Return (x, y) of the center of cell containing provided text 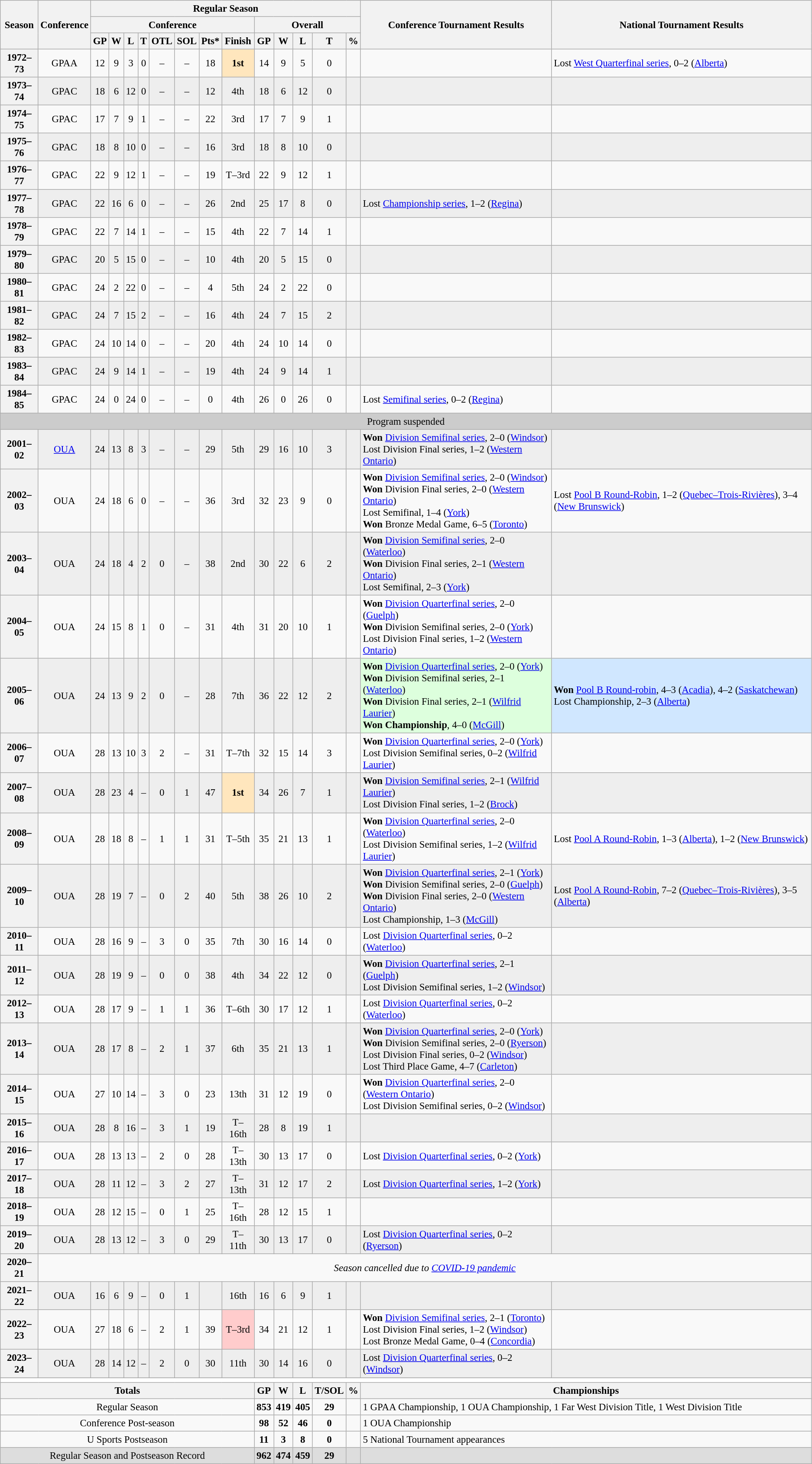
Won Division Semifinal series, 2–0 (Windsor)Lost Division Final series, 1–2 (Western Ontario) (456, 449)
1983–84 (19, 371)
2007–08 (19, 793)
98 (264, 1423)
Regular Season and Postseason Record (127, 1456)
2005–06 (19, 696)
2001–02 (19, 449)
Lost Semifinal series, 0–2 (Regina) (456, 400)
1 GPAA Championship, 1 OUA Championship, 1 Far West Division Title, 1 West Division Title (586, 1407)
2010–11 (19, 941)
2014–15 (19, 1094)
47 (210, 793)
Won Division Semifinal series, 2–1 (Toronto)Lost Division Final series, 1–2 (Windsor)Lost Bronze Medal Game, 0–4 (Concordia) (456, 1330)
1975–76 (19, 147)
2023–24 (19, 1363)
T–11th (238, 1240)
Won Division Quarterfinal series, 2–0 (Waterloo)Lost Division Semifinal series, 1–2 (Wilfrid Laurier) (456, 838)
1984–85 (19, 400)
2015–16 (19, 1128)
853 (264, 1407)
Won Division Quarterfinal series, 2–0 (Western Ontario)Lost Division Semifinal series, 0–2 (Windsor) (456, 1094)
1982–83 (19, 343)
6th (238, 1049)
1976–77 (19, 175)
2003–04 (19, 564)
40 (210, 896)
OTL (162, 41)
Overall (308, 25)
Season cancelled due to COVID-19 pandemic (425, 1268)
2011–12 (19, 975)
T–5th (238, 838)
Conference Post-season (127, 1423)
2017–18 (19, 1184)
2019–20 (19, 1240)
Conference Tournament Results (456, 25)
474 (283, 1456)
11th (238, 1363)
National Tournament Results (681, 25)
Lost Division Quarterfinal series, 0–2 (York) (456, 1156)
Lost West Quarterfinal series, 0–2 (Alberta) (681, 63)
5 National Tournament appearances (586, 1439)
2009–10 (19, 896)
Program suspended (406, 421)
U Sports Postseason (127, 1439)
1974–75 (19, 120)
Totals (127, 1390)
SOL (187, 41)
1981–82 (19, 316)
Season (19, 25)
459 (302, 1456)
Championships (586, 1390)
1979–80 (19, 259)
GPAA (65, 63)
Lost Division Quarterfinal series, 0–2 (Windsor) (456, 1363)
1978–79 (19, 231)
Won Division Quarterfinal series, 2–0 (Guelph)Won Division Semifinal series, 2–0 (York)Lost Division Final series, 1–2 (Western Ontario) (456, 627)
2020–21 (19, 1268)
Won Division Semifinal series, 2–1 (Wilfrid Laurier)Lost Division Final series, 1–2 (Brock) (456, 793)
T–7th (238, 753)
1977–78 (19, 204)
37 (210, 1049)
39 (210, 1330)
2022–23 (19, 1330)
1980–81 (19, 287)
Won Division Semifinal series, 2–0 (Waterloo)Won Division Final series, 2–1 (Western Ontario)Lost Semifinal, 2–3 (York) (456, 564)
Won Division Quarterfinal series, 2–0 (York)Lost Division Semifinal series, 0–2 (Wilfrid Laurier) (456, 753)
T/SOL (329, 1390)
962 (264, 1456)
Finish (238, 41)
13th (238, 1094)
1972–73 (19, 63)
Lost Pool A Round-Robin, 1–3 (Alberta), 1–2 (New Brunswick) (681, 838)
2013–14 (19, 1049)
46 (302, 1423)
Lost Pool B Round-Robin, 1–2 (Quebec–Trois-Rivières), 3–4 (New Brunswick) (681, 501)
2021–22 (19, 1296)
2002–03 (19, 501)
Lost Pool A Round-Robin, 7–2 (Quebec–Trois-Rivières), 3–5 (Alberta) (681, 896)
405 (302, 1407)
1 OUA Championship (586, 1423)
Lost Division Quarterfinal series, 0–2 (Ryerson) (456, 1240)
2004–05 (19, 627)
2008–09 (19, 838)
1973–74 (19, 91)
T–6th (238, 1009)
Pts* (210, 41)
Won Pool B Round-robin, 4–3 (Acadia), 4–2 (Saskatchewan)Lost Championship, 2–3 (Alberta) (681, 696)
16th (238, 1296)
2018–19 (19, 1212)
2012–13 (19, 1009)
419 (283, 1407)
Lost Division Quarterfinal series, 1–2 (York) (456, 1184)
Won Division Quarterfinal series, 2–1 (Guelph)Lost Division Semifinal series, 1–2 (Windsor) (456, 975)
52 (283, 1423)
2006–07 (19, 753)
Lost Championship series, 1–2 (Regina) (456, 204)
2016–17 (19, 1156)
